Search for the cell housing the specified text and yield its (X, Y) center coordinate. 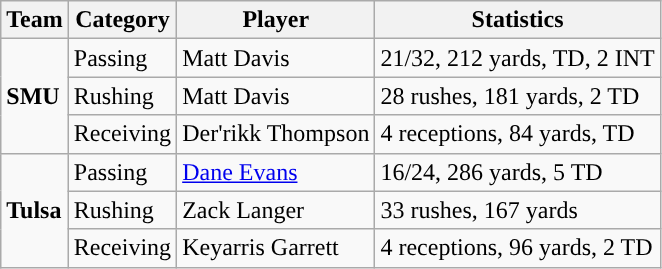
16/24, 286 yards, 5 TD (518, 172)
Zack Langer (276, 210)
Category (122, 20)
Der'rikk Thompson (276, 134)
28 rushes, 181 yards, 2 TD (518, 96)
4 receptions, 84 yards, TD (518, 134)
SMU (35, 96)
4 receptions, 96 yards, 2 TD (518, 248)
Dane Evans (276, 172)
Keyarris Garrett (276, 248)
33 rushes, 167 yards (518, 210)
Team (35, 20)
Statistics (518, 20)
21/32, 212 yards, TD, 2 INT (518, 58)
Tulsa (35, 210)
Player (276, 20)
